Locate the cell with the specified text and output its (X, Y) center coordinate. 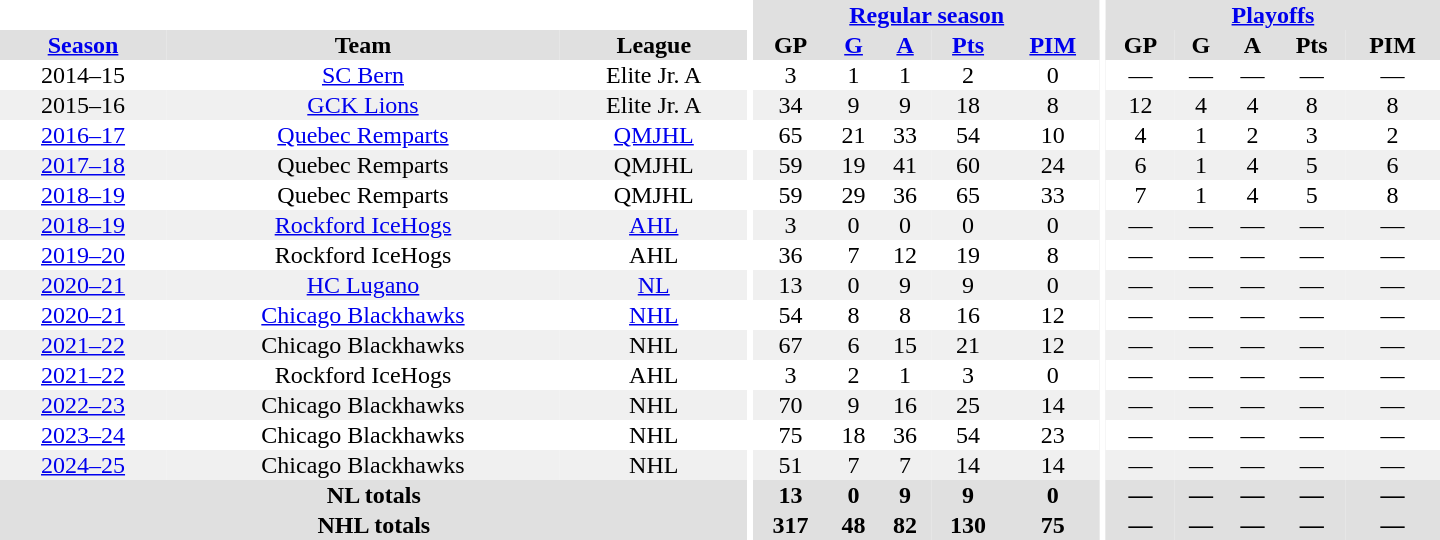
Season (83, 45)
Playoffs (1273, 15)
NL (654, 285)
51 (790, 465)
2015–16 (83, 105)
2024–25 (83, 465)
67 (790, 345)
34 (790, 105)
60 (968, 165)
GCK Lions (363, 105)
NHL totals (374, 525)
10 (1052, 135)
82 (905, 525)
48 (854, 525)
SC Bern (363, 75)
15 (905, 345)
2023–24 (83, 435)
317 (790, 525)
41 (905, 165)
NL totals (374, 495)
2019–20 (83, 255)
2017–18 (83, 165)
Team (363, 45)
29 (854, 195)
2016–17 (83, 135)
2022–23 (83, 405)
25 (968, 405)
23 (1052, 435)
130 (968, 525)
League (654, 45)
Regular season (926, 15)
2014–15 (83, 75)
HC Lugano (363, 285)
70 (790, 405)
24 (1052, 165)
